Return (X, Y) of the center of cell containing provided text 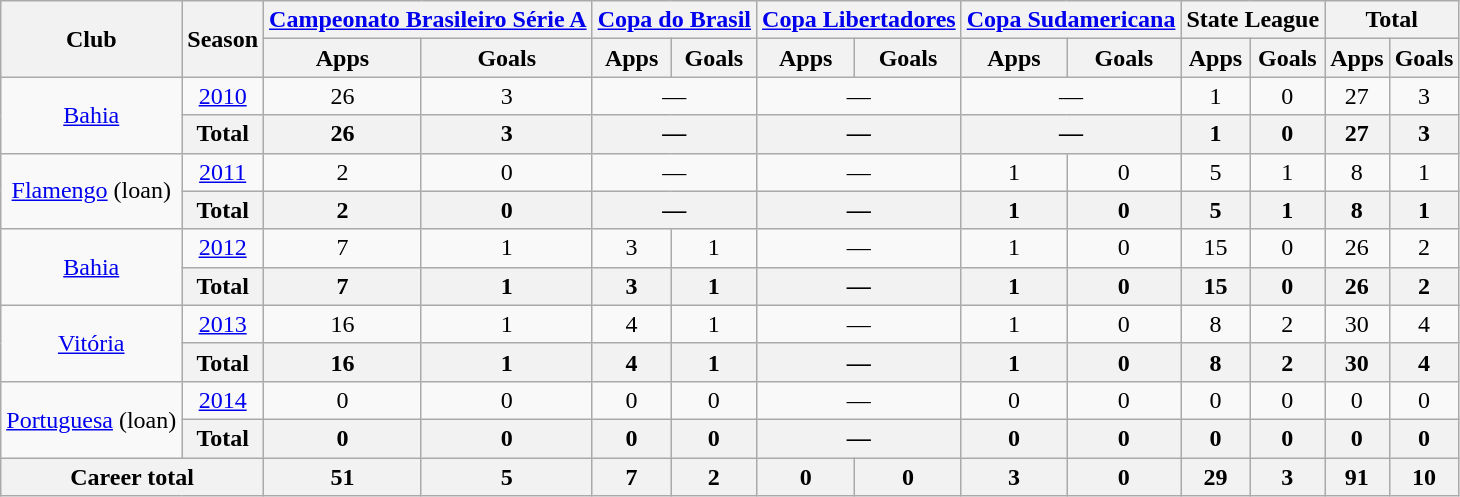
State League (1253, 20)
51 (343, 477)
91 (1357, 477)
2012 (223, 248)
Portuguesa (loan) (92, 419)
2014 (223, 400)
Flamengo (loan) (92, 191)
2013 (223, 324)
29 (1216, 477)
Campeonato Brasileiro Série A (428, 20)
Copa Libertadores (860, 20)
2011 (223, 172)
Copa do Brasil (674, 20)
Vitória (92, 343)
Club (92, 39)
Career total (132, 477)
2010 (223, 96)
Season (223, 39)
Copa Sudamericana (1071, 20)
10 (1424, 477)
